From the cell containing the given text, extract its center point as (X, Y) coordinate. 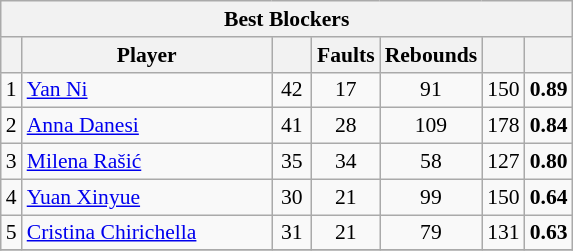
5 (12, 233)
0.63 (549, 233)
79 (432, 233)
Player (147, 55)
30 (292, 197)
Faults (346, 55)
Cristina Chirichella (147, 233)
34 (346, 162)
4 (12, 197)
109 (432, 126)
0.80 (549, 162)
58 (432, 162)
28 (346, 126)
3 (12, 162)
42 (292, 90)
2 (12, 126)
41 (292, 126)
31 (292, 233)
131 (504, 233)
99 (432, 197)
127 (504, 162)
Yan Ni (147, 90)
17 (346, 90)
35 (292, 162)
1 (12, 90)
Anna Danesi (147, 126)
91 (432, 90)
0.64 (549, 197)
Best Blockers (287, 19)
Milena Rašić (147, 162)
0.84 (549, 126)
Rebounds (432, 55)
0.89 (549, 90)
178 (504, 126)
Yuan Xinyue (147, 197)
